Return (x, y) of the center of cell containing provided text 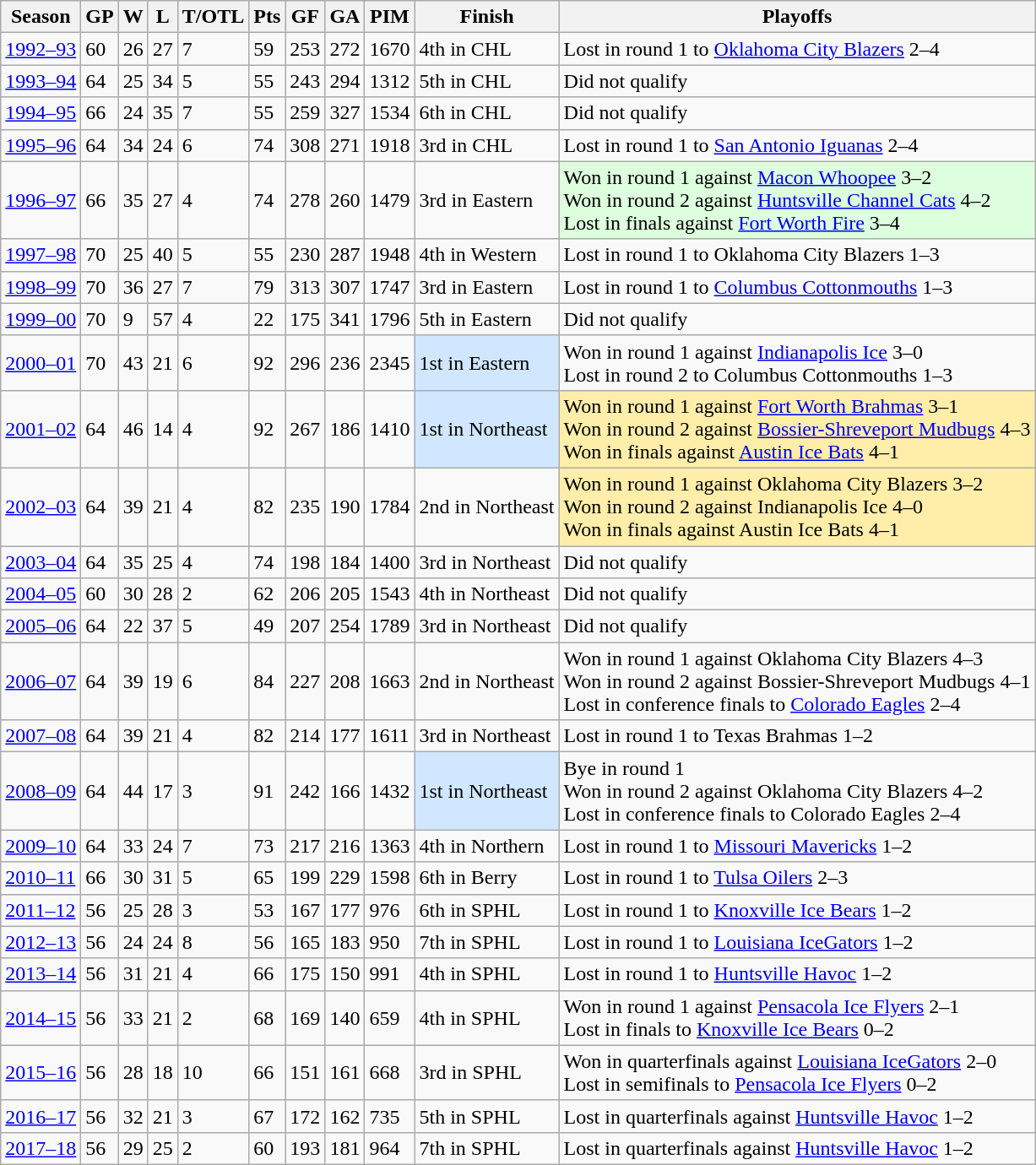
2007–08 (41, 736)
2017–18 (41, 1148)
165 (306, 942)
230 (306, 255)
976 (390, 910)
GP (100, 17)
294 (344, 81)
659 (390, 1018)
Won in round 1 against Macon Whoopee 3–2Won in round 2 against Huntsville Channel Cats 4–2Lost in finals against Fort Worth Fire 3–4 (797, 200)
14 (162, 429)
9 (133, 319)
8 (213, 942)
5th in Eastern (486, 319)
216 (344, 846)
668 (390, 1072)
4th in Northeast (486, 594)
44 (133, 791)
964 (390, 1148)
1670 (390, 49)
236 (344, 363)
214 (306, 736)
278 (306, 200)
1992–93 (41, 49)
GF (306, 17)
GA (344, 17)
2012–13 (41, 942)
Won in round 1 against Oklahoma City Blazers 3–2Won in round 2 against Indianapolis Ice 4–0Won in finals against Austin Ice Bats 4–1 (797, 507)
2003–04 (41, 561)
17 (162, 791)
1611 (390, 736)
Won in round 1 against Indianapolis Ice 3–0Lost in round 2 to Columbus Cottonmouths 1–3 (797, 363)
19 (162, 681)
950 (390, 942)
Playoffs (797, 17)
4th in CHL (486, 49)
Bye in round 1Won in round 2 against Oklahoma City Blazers 4–2Lost in conference finals to Colorado Eagles 2–4 (797, 791)
W (133, 17)
29 (133, 1148)
62 (267, 594)
Won in round 1 against Oklahoma City Blazers 4–3Won in round 2 against Bossier-Shreveport Mudbugs 4–1Lost in conference finals to Colorado Eagles 2–4 (797, 681)
166 (344, 791)
L (162, 17)
5th in SPHL (486, 1116)
242 (306, 791)
2014–15 (41, 1018)
Lost in round 1 to Louisiana IceGators 1–2 (797, 942)
1410 (390, 429)
150 (344, 974)
Lost in round 1 to Oklahoma City Blazers 1–3 (797, 255)
2004–05 (41, 594)
2009–10 (41, 846)
Lost in round 1 to Tulsa Oilers 2–3 (797, 878)
46 (133, 429)
4th in Western (486, 255)
217 (306, 846)
5th in CHL (486, 81)
53 (267, 910)
227 (306, 681)
1997–98 (41, 255)
243 (306, 81)
1998–99 (41, 287)
2005–06 (41, 626)
T/OTL (213, 17)
198 (306, 561)
6th in Berry (486, 878)
Won in round 1 against Pensacola Ice Flyers 2–1Lost in finals to Knoxville Ice Bears 0–2 (797, 1018)
296 (306, 363)
2015–16 (41, 1072)
313 (306, 287)
10 (213, 1072)
1663 (390, 681)
Lost in round 1 to Texas Brahmas 1–2 (797, 736)
2008–09 (41, 791)
1789 (390, 626)
Finish (486, 17)
65 (267, 878)
1312 (390, 81)
1432 (390, 791)
6th in SPHL (486, 910)
260 (344, 200)
79 (267, 287)
190 (344, 507)
308 (306, 145)
193 (306, 1148)
37 (162, 626)
735 (390, 1116)
140 (344, 1018)
1363 (390, 846)
Lost in round 1 to Oklahoma City Blazers 2–4 (797, 49)
1948 (390, 255)
Won in quarterfinals against Louisiana IceGators 2–0Lost in semifinals to Pensacola Ice Flyers 0–2 (797, 1072)
272 (344, 49)
40 (162, 255)
32 (133, 1116)
3rd in SPHL (486, 1072)
235 (306, 507)
2001–02 (41, 429)
2000–01 (41, 363)
181 (344, 1148)
Season (41, 17)
59 (267, 49)
1796 (390, 319)
84 (267, 681)
18 (162, 1072)
1918 (390, 145)
2010–11 (41, 878)
49 (267, 626)
4th in Northern (486, 846)
2002–03 (41, 507)
Lost in round 1 to Knoxville Ice Bears 1–2 (797, 910)
6th in CHL (486, 113)
287 (344, 255)
1995–96 (41, 145)
1999–00 (41, 319)
43 (133, 363)
162 (344, 1116)
254 (344, 626)
73 (267, 846)
1784 (390, 507)
208 (344, 681)
271 (344, 145)
1st in Eastern (486, 363)
Lost in round 1 to Huntsville Havoc 1–2 (797, 974)
151 (306, 1072)
229 (344, 878)
1598 (390, 878)
1400 (390, 561)
36 (133, 287)
1479 (390, 200)
327 (344, 113)
183 (344, 942)
199 (306, 878)
186 (344, 429)
259 (306, 113)
1534 (390, 113)
184 (344, 561)
Lost in round 1 to San Antonio Iguanas 2–4 (797, 145)
Lost in round 1 to Columbus Cottonmouths 1–3 (797, 287)
2006–07 (41, 681)
67 (267, 1116)
2011–12 (41, 910)
68 (267, 1018)
307 (344, 287)
91 (267, 791)
167 (306, 910)
253 (306, 49)
26 (133, 49)
Lost in round 1 to Missouri Mavericks 1–2 (797, 846)
161 (344, 1072)
206 (306, 594)
1994–95 (41, 113)
341 (344, 319)
2016–17 (41, 1116)
172 (306, 1116)
1543 (390, 594)
PIM (390, 17)
1996–97 (41, 200)
1747 (390, 287)
Pts (267, 17)
2345 (390, 363)
Won in round 1 against Fort Worth Brahmas 3–1Won in round 2 against Bossier-Shreveport Mudbugs 4–3Won in finals against Austin Ice Bats 4–1 (797, 429)
169 (306, 1018)
207 (306, 626)
2013–14 (41, 974)
1993–94 (41, 81)
3rd in CHL (486, 145)
205 (344, 594)
57 (162, 319)
267 (306, 429)
991 (390, 974)
